Identify which cell holds the provided text, then report its [x, y] central coordinate. 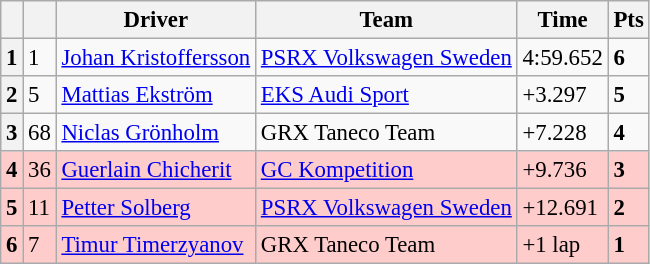
+7.228 [562, 133]
+3.297 [562, 95]
Johan Kristoffersson [156, 58]
11 [40, 208]
Petter Solberg [156, 208]
+1 lap [562, 245]
Timur Timerzyanov [156, 245]
+9.736 [562, 170]
Mattias Ekström [156, 95]
7 [40, 245]
Niclas Grönholm [156, 133]
Time [562, 20]
68 [40, 133]
EKS Audi Sport [386, 95]
GC Kompetition [386, 170]
Team [386, 20]
4:59.652 [562, 58]
36 [40, 170]
Guerlain Chicherit [156, 170]
Pts [628, 20]
Driver [156, 20]
+12.691 [562, 208]
